Provide the [x, y] coordinate of the cell's center where the given text is located.  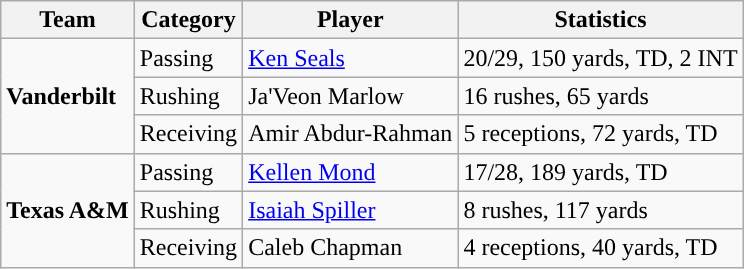
Caleb Chapman [350, 248]
Texas A&M [68, 210]
Ja'Veon Marlow [350, 96]
Team [68, 20]
Player [350, 20]
Kellen Mond [350, 172]
8 rushes, 117 yards [600, 210]
5 receptions, 72 yards, TD [600, 134]
Ken Seals [350, 58]
Amir Abdur-Rahman [350, 134]
4 receptions, 40 yards, TD [600, 248]
Category [188, 20]
16 rushes, 65 yards [600, 96]
Isaiah Spiller [350, 210]
20/29, 150 yards, TD, 2 INT [600, 58]
Vanderbilt [68, 96]
17/28, 189 yards, TD [600, 172]
Statistics [600, 20]
